Detect which cell encompasses the target text, then output its [x, y] center coordinate. 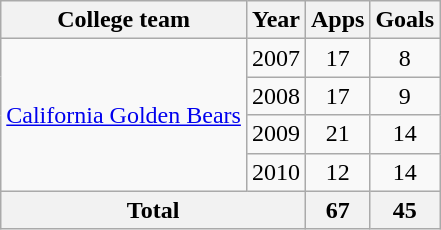
2010 [276, 172]
2008 [276, 96]
8 [405, 58]
California Golden Bears [124, 115]
12 [337, 172]
Apps [337, 20]
Goals [405, 20]
College team [124, 20]
Year [276, 20]
45 [405, 210]
2009 [276, 134]
21 [337, 134]
9 [405, 96]
Total [154, 210]
2007 [276, 58]
67 [337, 210]
